Search for the cell housing the specified text and yield its [X, Y] center coordinate. 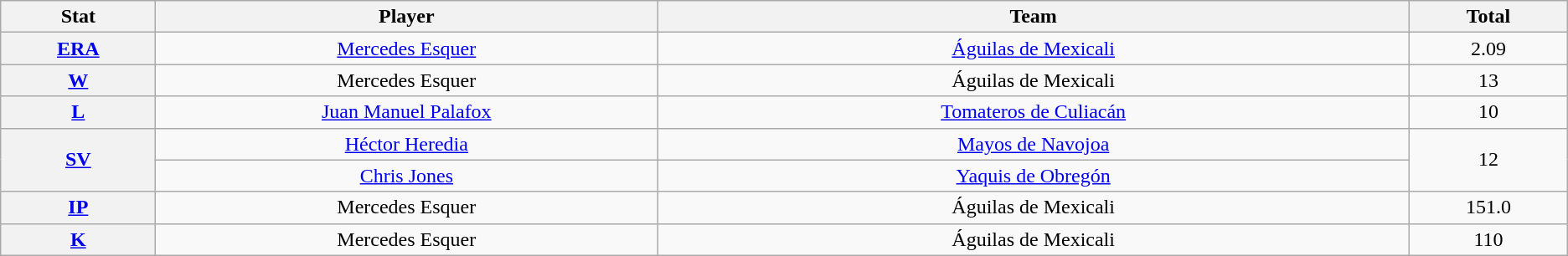
151.0 [1489, 207]
110 [1489, 239]
Mayos de Navojoa [1034, 144]
Héctor Heredia [407, 144]
Stat [79, 17]
SV [79, 160]
IP [79, 207]
Tomateros de Culiacán [1034, 112]
L [79, 112]
ERA [79, 49]
K [79, 239]
Yaquis de Obregón [1034, 176]
13 [1489, 80]
2.09 [1489, 49]
Chris Jones [407, 176]
Team [1034, 17]
10 [1489, 112]
12 [1489, 160]
Player [407, 17]
Juan Manuel Palafox [407, 112]
W [79, 80]
Total [1489, 17]
